Provide the [X, Y] coordinate of the cell's center where the given text is located.  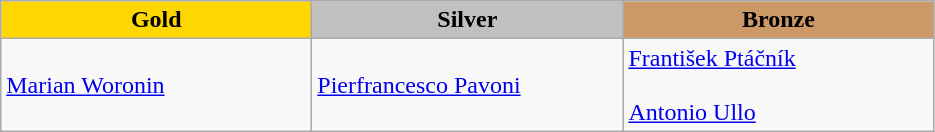
Gold [156, 20]
František PtáčníkAntonio Ullo [778, 85]
Pierfrancesco Pavoni [468, 85]
Bronze [778, 20]
Marian Woronin [156, 85]
Silver [468, 20]
